Detect which cell encompasses the target text, then output its (x, y) center coordinate. 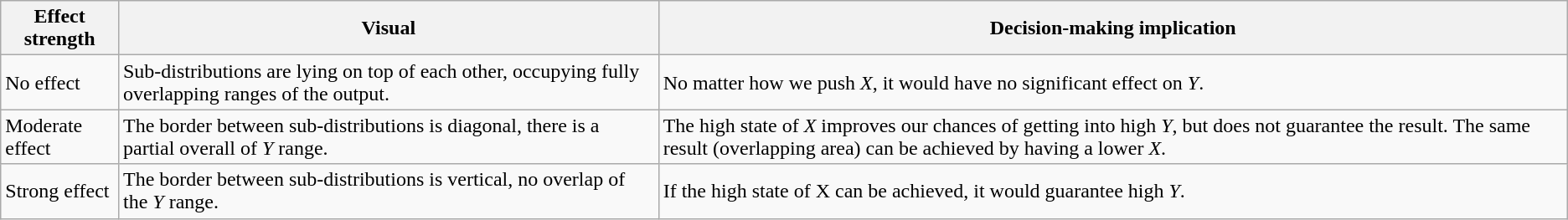
No effect (60, 82)
Strong effect (60, 191)
Decision-making implication (1112, 28)
If the high state of X can be achieved, it would guarantee high Y. (1112, 191)
The border between sub-distributions is vertical, no overlap of the Y range. (389, 191)
The border between sub-distributions is diagonal, there is a partial overall of Y range. (389, 137)
Sub-distributions are lying on top of each other, occupying fully overlapping ranges of the output. (389, 82)
Visual (389, 28)
Moderate effect (60, 137)
Effect strength (60, 28)
No matter how we push X, it would have no significant effect on Y. (1112, 82)
